Return the [X, Y] coordinate for the center point of the cell that contains the specified text.  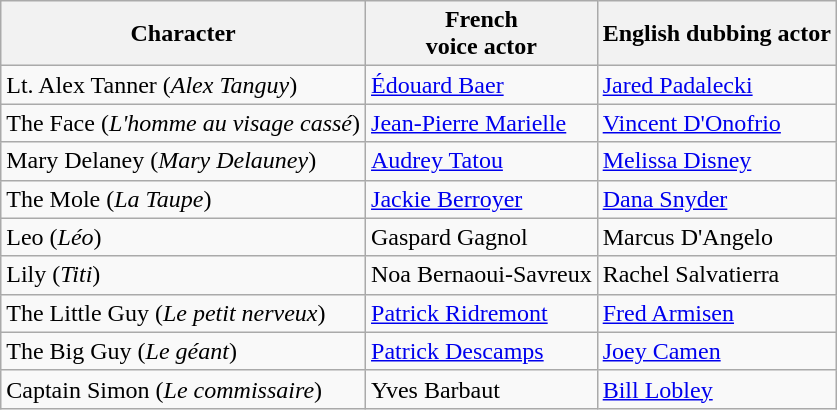
Noa Bernaoui-Savreux [482, 275]
Joey Camen [716, 351]
Jared Padalecki [716, 85]
Captain Simon (Le commissaire) [184, 389]
Melissa Disney [716, 161]
Vincent D'Onofrio [716, 123]
Édouard Baer [482, 85]
Patrick Descamps [482, 351]
Dana Snyder [716, 199]
Marcus D'Angelo [716, 237]
The Big Guy (Le géant) [184, 351]
Leo (Léo) [184, 237]
The Little Guy (Le petit nerveux) [184, 313]
Mary Delaney (Mary Delauney) [184, 161]
Patrick Ridremont [482, 313]
The Face (L'homme au visage cassé) [184, 123]
Yves Barbaut [482, 389]
Lt. Alex Tanner (Alex Tanguy) [184, 85]
Jean-Pierre Marielle [482, 123]
Character [184, 34]
English dubbing actor [716, 34]
French voice actor [482, 34]
Lily (Titi) [184, 275]
Fred Armisen [716, 313]
Bill Lobley [716, 389]
The Mole (La Taupe) [184, 199]
Gaspard Gagnol [482, 237]
Audrey Tatou [482, 161]
Jackie Berroyer [482, 199]
Rachel Salvatierra [716, 275]
